Return the (X, Y) coordinate for the center point of the cell that contains the specified text.  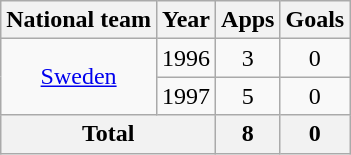
Year (186, 20)
8 (248, 134)
Goals (315, 20)
3 (248, 58)
1997 (186, 96)
5 (248, 96)
1996 (186, 58)
Sweden (79, 77)
National team (79, 20)
Total (108, 134)
Apps (248, 20)
